Identify which cell holds the provided text, then report its [X, Y] central coordinate. 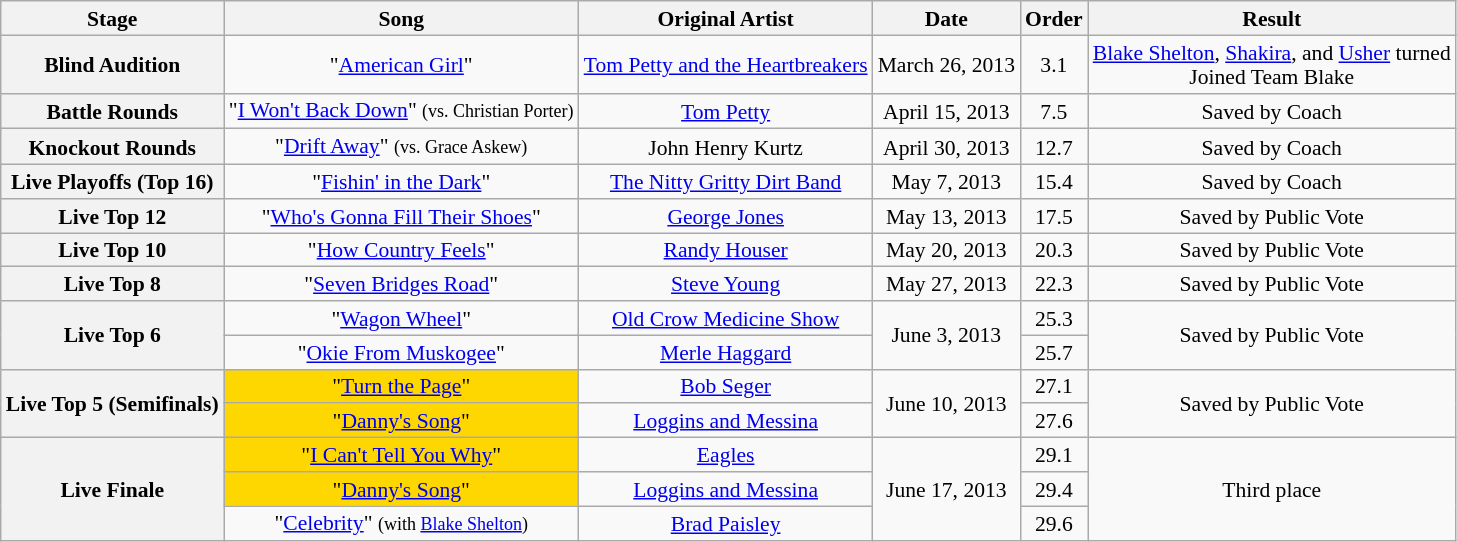
Live Top 5 (Semifinals) [112, 403]
Brad Paisley [726, 524]
Eagles [726, 455]
25.3 [1054, 318]
15.4 [1054, 182]
Live Playoffs (Top 16) [112, 182]
Tom Petty and the Heartbreakers [726, 64]
"I Won't Back Down" (vs. Christian Porter) [402, 111]
29.6 [1054, 524]
June 3, 2013 [946, 335]
May 20, 2013 [946, 250]
27.1 [1054, 386]
"Drift Away" (vs. Grace Askew) [402, 147]
Date [946, 18]
March 26, 2013 [946, 64]
"Seven Bridges Road" [402, 284]
Stage [112, 18]
Bob Seger [726, 386]
17.5 [1054, 216]
Live Top 12 [112, 216]
Randy Houser [726, 250]
22.3 [1054, 284]
Live Finale [112, 490]
Blake Shelton, Shakira, and Usher turnedJoined Team Blake [1272, 64]
George Jones [726, 216]
7.5 [1054, 111]
Original Artist [726, 18]
Song [402, 18]
20.3 [1054, 250]
Live Top 6 [112, 335]
"American Girl" [402, 64]
25.7 [1054, 352]
April 30, 2013 [946, 147]
Live Top 8 [112, 284]
12.7 [1054, 147]
Live Top 10 [112, 250]
"Who's Gonna Fill Their Shoes" [402, 216]
May 27, 2013 [946, 284]
June 10, 2013 [946, 403]
April 15, 2013 [946, 111]
Old Crow Medicine Show [726, 318]
May 13, 2013 [946, 216]
Third place [1272, 490]
"Fishin' in the Dark" [402, 182]
"Celebrity" (with Blake Shelton) [402, 524]
"Okie From Muskogee" [402, 352]
3.1 [1054, 64]
Battle Rounds [112, 111]
"I Can't Tell You Why" [402, 455]
Blind Audition [112, 64]
27.6 [1054, 421]
Tom Petty [726, 111]
Knockout Rounds [112, 147]
29.1 [1054, 455]
"How Country Feels" [402, 250]
"Wagon Wheel" [402, 318]
Order [1054, 18]
John Henry Kurtz [726, 147]
Merle Haggard [726, 352]
The Nitty Gritty Dirt Band [726, 182]
May 7, 2013 [946, 182]
Steve Young [726, 284]
"Turn the Page" [402, 386]
29.4 [1054, 489]
Result [1272, 18]
June 17, 2013 [946, 490]
